Return [X, Y] of the center of cell containing provided text 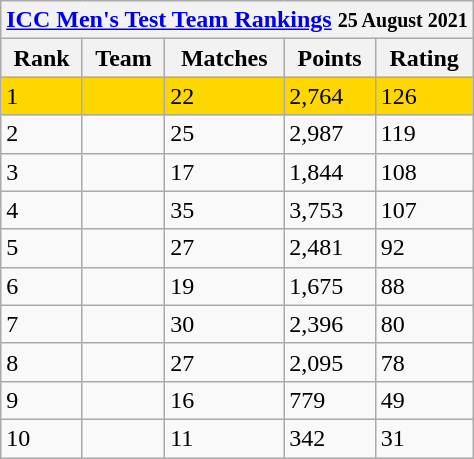
17 [224, 172]
107 [424, 210]
80 [424, 324]
8 [42, 362]
Points [330, 58]
4 [42, 210]
1 [42, 96]
Team [123, 58]
88 [424, 286]
2,764 [330, 96]
19 [224, 286]
ICC Men's Test Team Rankings 25 August 2021 [237, 20]
10 [42, 438]
22 [224, 96]
108 [424, 172]
30 [224, 324]
779 [330, 400]
3 [42, 172]
2,481 [330, 248]
25 [224, 134]
342 [330, 438]
2 [42, 134]
7 [42, 324]
2,095 [330, 362]
Rank [42, 58]
126 [424, 96]
1,675 [330, 286]
78 [424, 362]
16 [224, 400]
2,396 [330, 324]
11 [224, 438]
Matches [224, 58]
5 [42, 248]
1,844 [330, 172]
49 [424, 400]
92 [424, 248]
Rating [424, 58]
119 [424, 134]
6 [42, 286]
9 [42, 400]
2,987 [330, 134]
35 [224, 210]
31 [424, 438]
3,753 [330, 210]
